Output the [x, y] coordinate of the center of the cell containing the given text.  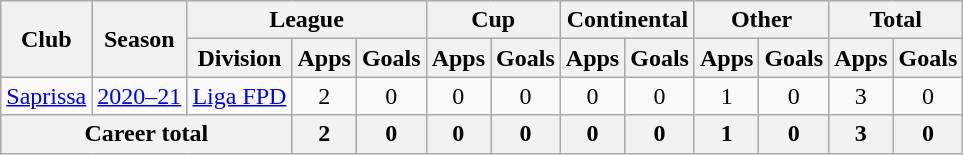
Season [140, 39]
Continental [627, 20]
Cup [493, 20]
Career total [146, 134]
League [306, 20]
Division [240, 58]
2020–21 [140, 96]
Saprissa [46, 96]
Total [896, 20]
Liga FPD [240, 96]
Other [761, 20]
Club [46, 39]
